Find where the given text appears and provide that cell's center as [x, y] coordinate. 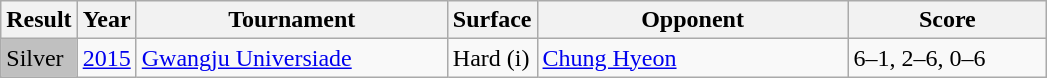
Year [106, 20]
6–1, 2–6, 0–6 [948, 58]
Opponent [692, 20]
Result [39, 20]
Silver [39, 58]
Gwangju Universiade [292, 58]
Tournament [292, 20]
Score [948, 20]
Chung Hyeon [692, 58]
Surface [492, 20]
Hard (i) [492, 58]
2015 [106, 58]
